Determine the [x, y] coordinate at the center of the cell enclosing the given text.  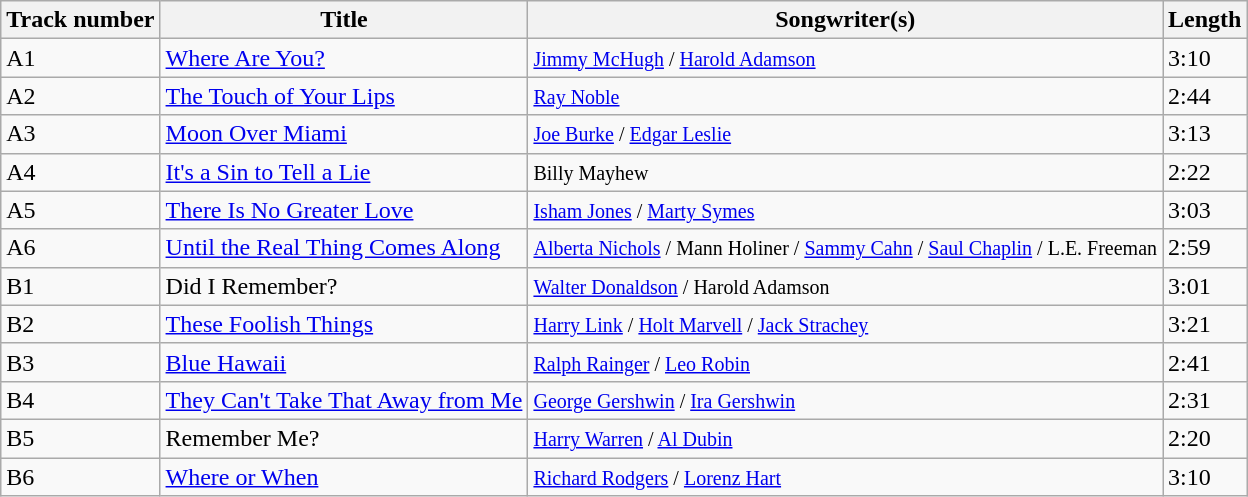
B6 [80, 477]
2:59 [1205, 248]
3:01 [1205, 286]
These Foolish Things [344, 324]
Ray Noble [846, 96]
B1 [80, 286]
B2 [80, 324]
A1 [80, 58]
A4 [80, 172]
A2 [80, 96]
2:41 [1205, 362]
A5 [80, 210]
Walter Donaldson / Harold Adamson [846, 286]
Where Are You? [344, 58]
3:13 [1205, 134]
B5 [80, 438]
Harry Warren / Al Dubin [846, 438]
Songwriter(s) [846, 20]
Title [344, 20]
Ralph Rainger / Leo Robin [846, 362]
Jimmy McHugh / Harold Adamson [846, 58]
It's a Sin to Tell a Lie [344, 172]
George Gershwin / Ira Gershwin [846, 400]
A3 [80, 134]
Isham Jones / Marty Symes [846, 210]
Length [1205, 20]
2:44 [1205, 96]
Where or When [344, 477]
Joe Burke / Edgar Leslie [846, 134]
A6 [80, 248]
They Can't Take That Away from Me [344, 400]
Alberta Nichols / Mann Holiner / Sammy Cahn / Saul Chaplin / L.E. Freeman [846, 248]
3:03 [1205, 210]
Blue Hawaii [344, 362]
There Is No Greater Love [344, 210]
Moon Over Miami [344, 134]
The Touch of Your Lips [344, 96]
Harry Link / Holt Marvell / Jack Strachey [846, 324]
B4 [80, 400]
2:20 [1205, 438]
2:31 [1205, 400]
Did I Remember? [344, 286]
B3 [80, 362]
Track number [80, 20]
Until the Real Thing Comes Along [344, 248]
2:22 [1205, 172]
Richard Rodgers / Lorenz Hart [846, 477]
3:21 [1205, 324]
Billy Mayhew [846, 172]
Remember Me? [344, 438]
